Output the (X, Y) coordinate of the center of the cell containing the given text.  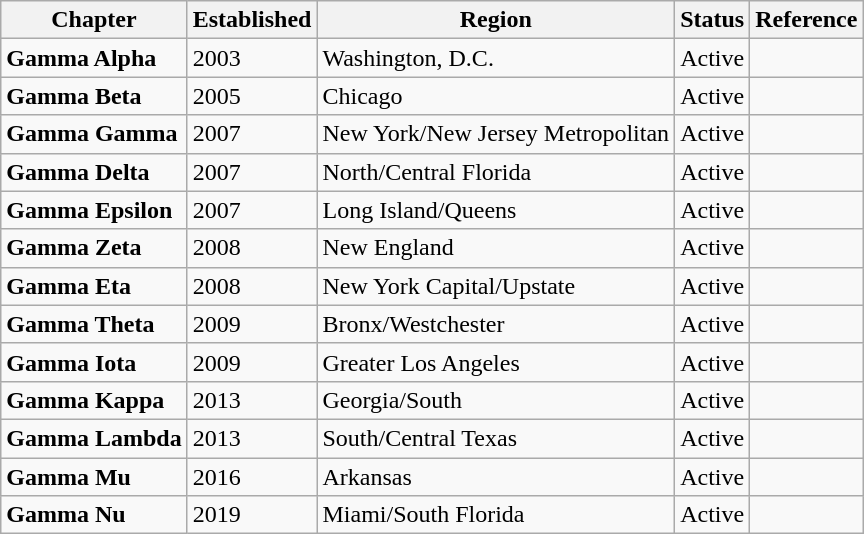
Gamma Delta (94, 172)
Gamma Kappa (94, 400)
2005 (252, 96)
Gamma Epsilon (94, 210)
Gamma Zeta (94, 248)
Established (252, 20)
Gamma Theta (94, 324)
Gamma Nu (94, 515)
Reference (806, 20)
North/Central Florida (496, 172)
New York/New Jersey Metropolitan (496, 134)
2016 (252, 477)
Washington, D.C. (496, 58)
Gamma Iota (94, 362)
Gamma Lambda (94, 438)
Chicago (496, 96)
New England (496, 248)
South/Central Texas (496, 438)
New York Capital/Upstate (496, 286)
Region (496, 20)
Miami/South Florida (496, 515)
Gamma Eta (94, 286)
Greater Los Angeles (496, 362)
Bronx/Westchester (496, 324)
2019 (252, 515)
Gamma Gamma (94, 134)
2003 (252, 58)
Arkansas (496, 477)
Long Island/Queens (496, 210)
Georgia/South (496, 400)
Gamma Mu (94, 477)
Status (712, 20)
Chapter (94, 20)
Gamma Alpha (94, 58)
Gamma Beta (94, 96)
